Output the (X, Y) coordinate of the center of the cell containing the given text.  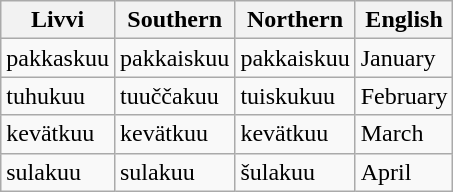
Northern (295, 20)
Southern (174, 20)
tuiskukuu (295, 96)
šulakuu (295, 172)
February (404, 96)
tuhukuu (58, 96)
March (404, 134)
April (404, 172)
pakkaskuu (58, 58)
Livvi (58, 20)
tuuččakuu (174, 96)
English (404, 20)
January (404, 58)
